Identify which cell holds the provided text, then report its [X, Y] central coordinate. 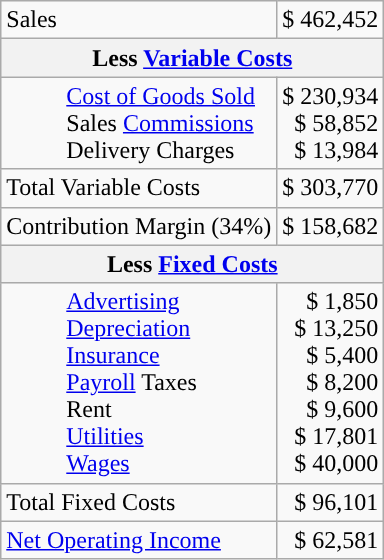
Less Variable Costs [192, 58]
Less Fixed Costs [192, 264]
Cost of Goods SoldSales CommissionsDelivery Charges [139, 123]
Net Operating Income [139, 540]
$ 462,452 [330, 20]
$ 96,101 [330, 502]
$ 1,850$ 13,250$ 5,400$ 8,200$ 9,600$ 17,801$ 40,000 [330, 383]
Contribution Margin (34%) [139, 226]
$ 230,934 $ 58,852 $ 13,984 [330, 123]
Sales [139, 20]
$ 158,682 [330, 226]
Total Fixed Costs [139, 502]
$ 62,581 [330, 540]
Total Variable Costs [139, 188]
$ 303,770 [330, 188]
AdvertisingDepreciationInsurancePayroll TaxesRentUtilitiesWages [139, 383]
